For the text-containing cell, return its midpoint in (x, y) coordinate format. 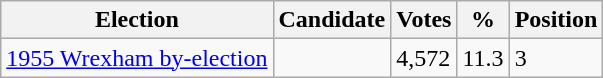
1955 Wrexham by-election (137, 58)
3 (556, 58)
Election (137, 20)
% (483, 20)
Candidate (332, 20)
11.3 (483, 58)
4,572 (424, 58)
Votes (424, 20)
Position (556, 20)
